Capture the cell that displays the provided text and extract its [X, Y] central coordinate. 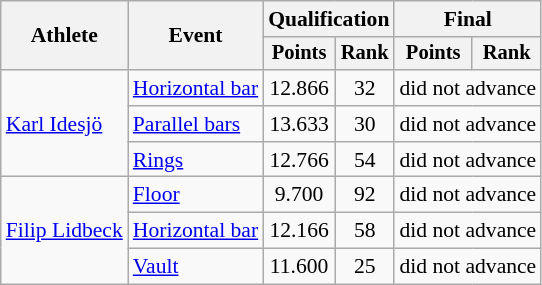
11.600 [299, 267]
58 [365, 231]
Parallel bars [196, 124]
Final [468, 19]
54 [365, 160]
13.633 [299, 124]
12.166 [299, 231]
Floor [196, 195]
9.700 [299, 195]
Athlete [64, 36]
Vault [196, 267]
Qualification [328, 19]
25 [365, 267]
Rings [196, 160]
Event [196, 36]
Filip Lidbeck [64, 230]
Karl Idesjö [64, 124]
12.766 [299, 160]
92 [365, 195]
12.866 [299, 88]
30 [365, 124]
32 [365, 88]
